Scan for the cell matching the given text and deliver its [x, y] coordinate at center. 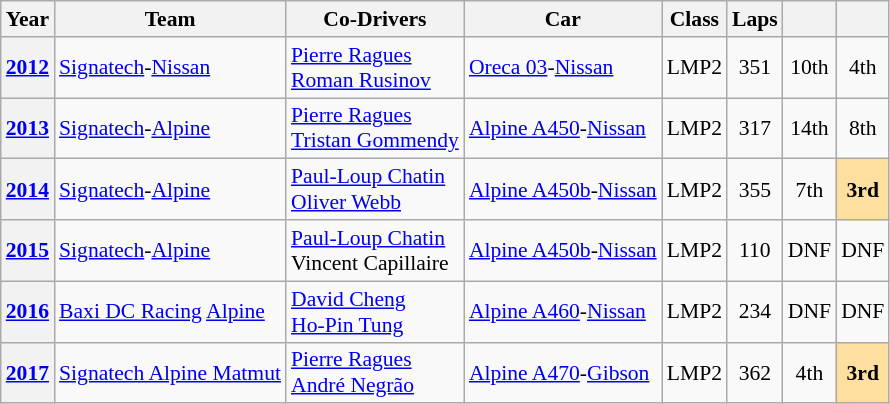
Alpine A450-Nissan [563, 128]
2015 [28, 250]
351 [755, 68]
8th [862, 128]
110 [755, 250]
Car [563, 19]
Laps [755, 19]
2016 [28, 312]
Oreca 03-Nissan [563, 68]
Class [694, 19]
355 [755, 190]
317 [755, 128]
Year [28, 19]
Alpine A470-Gibson [563, 372]
Pierre Ragues André Negrão [375, 372]
7th [810, 190]
10th [810, 68]
Baxi DC Racing Alpine [170, 312]
Pierre Ragues Roman Rusinov [375, 68]
Team [170, 19]
Pierre Ragues Tristan Gommendy [375, 128]
Signatech Alpine Matmut [170, 372]
14th [810, 128]
2013 [28, 128]
Co-Drivers [375, 19]
David Cheng Ho-Pin Tung [375, 312]
Paul-Loup Chatin Oliver Webb [375, 190]
362 [755, 372]
2014 [28, 190]
Alpine A460-Nissan [563, 312]
2017 [28, 372]
Signatech-Nissan [170, 68]
Paul-Loup Chatin Vincent Capillaire [375, 250]
2012 [28, 68]
234 [755, 312]
